For the text-containing cell, return its midpoint in (x, y) coordinate format. 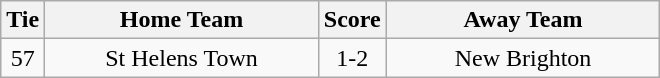
Home Team (182, 20)
Away Team (523, 20)
57 (23, 58)
St Helens Town (182, 58)
New Brighton (523, 58)
Tie (23, 20)
Score (352, 20)
1-2 (352, 58)
